Return [X, Y] of the center of cell containing provided text 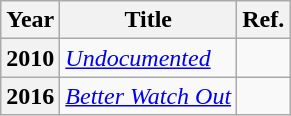
2016 [30, 96]
Ref. [264, 20]
Year [30, 20]
Better Watch Out [148, 96]
2010 [30, 58]
Undocumented [148, 58]
Title [148, 20]
